Return the (x, y) coordinate for the center point of the cell that contains the specified text.  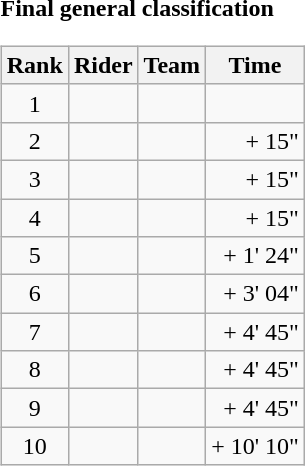
Time (256, 65)
4 (34, 217)
7 (34, 332)
3 (34, 179)
8 (34, 370)
1 (34, 103)
10 (34, 446)
Team (172, 65)
+ 3' 04" (256, 294)
Rider (103, 65)
+ 10' 10" (256, 446)
Rank (34, 65)
2 (34, 141)
9 (34, 408)
+ 1' 24" (256, 256)
6 (34, 294)
5 (34, 256)
